Extract the (x, y) coordinate from the center of the cell holding the provided text.  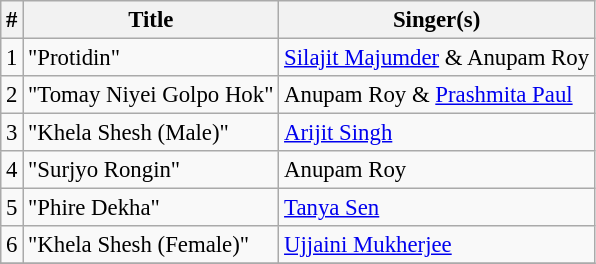
5 (12, 208)
4 (12, 170)
Ujjaini Mukherjee (437, 245)
"Tomay Niyei Golpo Hok" (151, 95)
Singer(s) (437, 20)
"Protidin" (151, 58)
Title (151, 20)
"Khela Shesh (Female)" (151, 245)
Anupam Roy & Prashmita Paul (437, 95)
"Phire Dekha" (151, 208)
# (12, 20)
"Khela Shesh (Male)" (151, 133)
2 (12, 95)
"Surjyo Rongin" (151, 170)
Anupam Roy (437, 170)
Tanya Sen (437, 208)
Arijit Singh (437, 133)
Silajit Majumder & Anupam Roy (437, 58)
6 (12, 245)
1 (12, 58)
3 (12, 133)
